Locate the cell with the specified text and output its (X, Y) center coordinate. 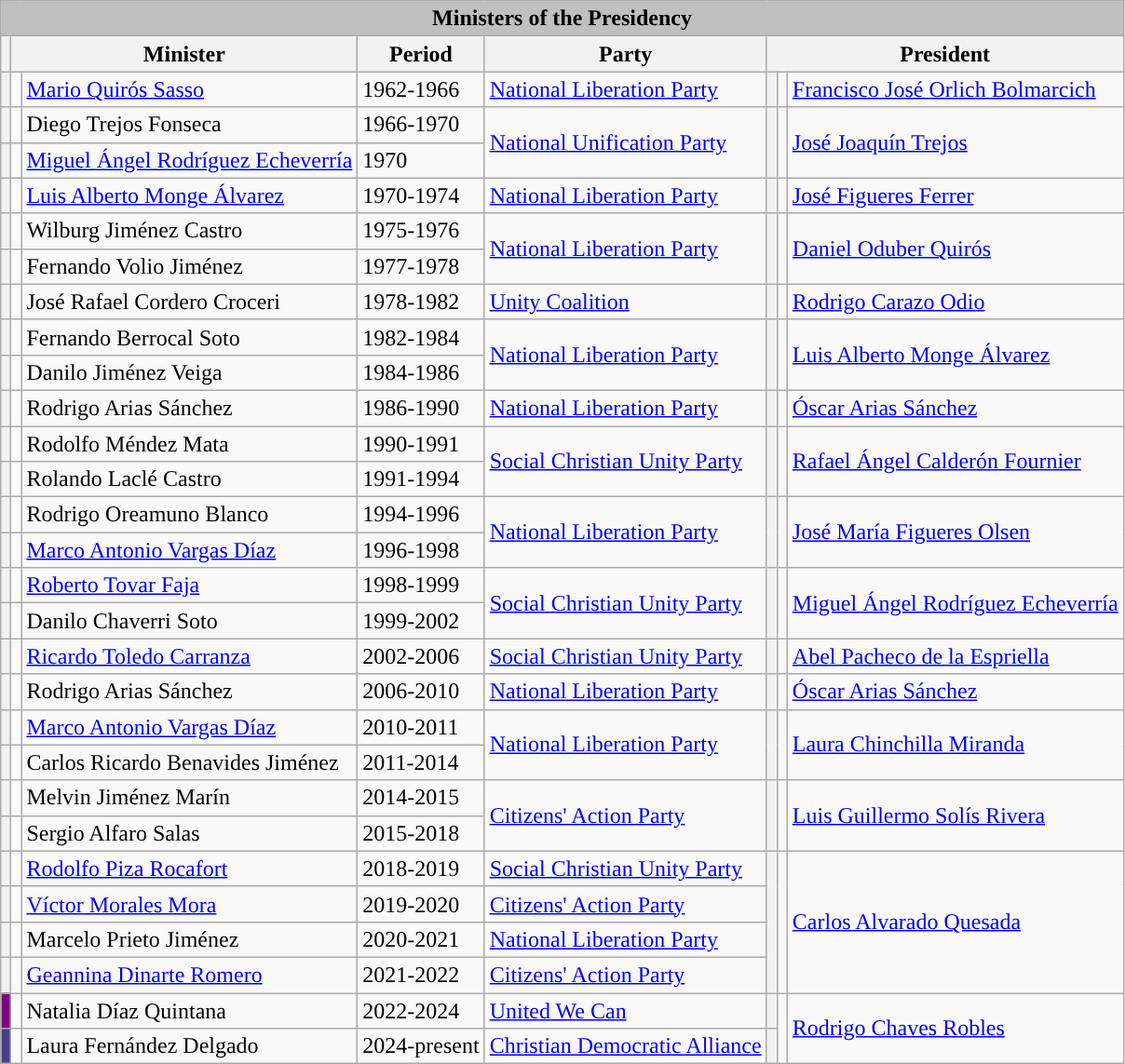
National Unification Party (626, 142)
Carlos Alvarado Quesada (956, 922)
2011-2014 (421, 762)
1991-1994 (421, 479)
1970-1974 (421, 195)
Rolando Laclé Castro (190, 479)
1962-1966 (421, 89)
Laura Chinchilla Miranda (956, 745)
Ricardo Toledo Carranza (190, 656)
Rodrigo Oreamuno Blanco (190, 515)
2020-2021 (421, 939)
Period (421, 54)
Geannina Dinarte Romero (190, 975)
1975-1976 (421, 231)
1990-1991 (421, 444)
José María Figueres Olsen (956, 532)
2010-2011 (421, 727)
1998-1999 (421, 586)
Minister (184, 54)
Fernando Volio Jiménez (190, 266)
Carlos Ricardo Benavides Jiménez (190, 762)
Rodrigo Chaves Robles (956, 1028)
José Figueres Ferrer (956, 195)
Danilo Jiménez Veiga (190, 372)
Luis Guillermo Solís Rivera (956, 815)
1978-1982 (421, 302)
Wilburg Jiménez Castro (190, 231)
Christian Democratic Alliance (626, 1046)
1984-1986 (421, 372)
Rodolfo Piza Rocafort (190, 869)
Daniel Oduber Quirós (956, 249)
Party (626, 54)
1986-1990 (421, 408)
Ministers of the Presidency (562, 19)
2018-2019 (421, 869)
Laura Fernández Delgado (190, 1046)
Abel Pacheco de la Espriella (956, 656)
Diego Trejos Fonseca (190, 125)
Unity Coalition (626, 302)
1999-2002 (421, 621)
Francisco José Orlich Bolmarcich (956, 89)
Víctor Morales Mora (190, 904)
1996-1998 (421, 550)
United We Can (626, 1010)
Rodrigo Carazo Odio (956, 302)
Mario Quirós Sasso (190, 89)
1977-1978 (421, 266)
President (944, 54)
José Rafael Cordero Croceri (190, 302)
1982-1984 (421, 337)
1966-1970 (421, 125)
Fernando Berrocal Soto (190, 337)
Natalia Díaz Quintana (190, 1010)
1994-1996 (421, 515)
2019-2020 (421, 904)
Sergio Alfaro Salas (190, 833)
Rafael Ángel Calderón Fournier (956, 462)
Marcelo Prieto Jiménez (190, 939)
2014-2015 (421, 798)
Roberto Tovar Faja (190, 586)
Danilo Chaverri Soto (190, 621)
José Joaquín Trejos (956, 142)
2024-present (421, 1046)
2015-2018 (421, 833)
2022-2024 (421, 1010)
2002-2006 (421, 656)
Rodolfo Méndez Mata (190, 444)
1970 (421, 160)
2006-2010 (421, 692)
Melvin Jiménez Marín (190, 798)
2021-2022 (421, 975)
